From the cell containing the given text, extract its center point as (x, y) coordinate. 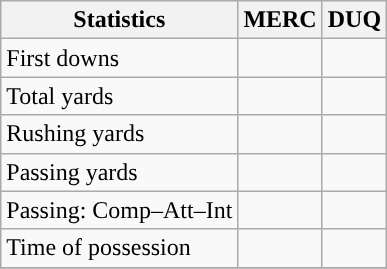
DUQ (354, 20)
Passing: Comp–Att–Int (120, 210)
MERC (280, 20)
Statistics (120, 20)
Time of possession (120, 248)
Passing yards (120, 172)
First downs (120, 58)
Rushing yards (120, 134)
Total yards (120, 96)
